Locate the cell with the specified text and output its [x, y] center coordinate. 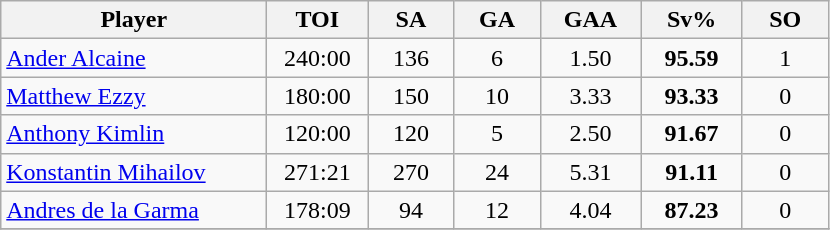
3.33 [590, 96]
178:09 [318, 210]
94 [411, 210]
Ander Alcaine [134, 58]
91.11 [692, 172]
12 [497, 210]
87.23 [692, 210]
95.59 [692, 58]
4.04 [590, 210]
GAA [590, 20]
Anthony Kimlin [134, 134]
5.31 [590, 172]
SA [411, 20]
Sv% [692, 20]
2.50 [590, 134]
91.67 [692, 134]
93.33 [692, 96]
1 [785, 58]
Andres de la Garma [134, 210]
120 [411, 134]
180:00 [318, 96]
24 [497, 172]
GA [497, 20]
1.50 [590, 58]
Player [134, 20]
6 [497, 58]
SO [785, 20]
270 [411, 172]
Konstantin Mihailov [134, 172]
120:00 [318, 134]
240:00 [318, 58]
10 [497, 96]
150 [411, 96]
5 [497, 134]
271:21 [318, 172]
TOI [318, 20]
136 [411, 58]
Matthew Ezzy [134, 96]
